Identify which cell holds the provided text, then report its (x, y) central coordinate. 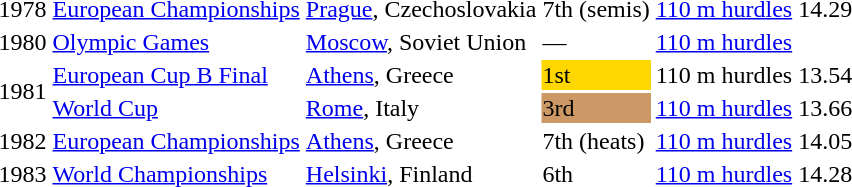
Rome, Italy (421, 108)
3rd (596, 108)
Moscow, Soviet Union (421, 42)
Olympic Games (176, 42)
1st (596, 75)
7th (heats) (596, 141)
European Cup B Final (176, 75)
— (596, 42)
European Championships (176, 141)
World Cup (176, 108)
